Return the (X, Y) coordinate for the center point of the cell that contains the specified text.  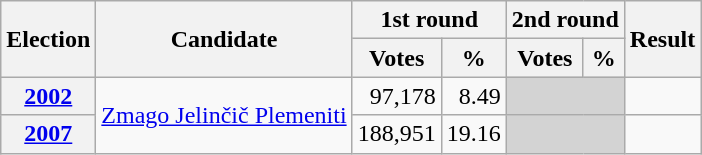
Result (662, 39)
8.49 (474, 96)
Candidate (224, 39)
188,951 (396, 134)
2007 (48, 134)
19.16 (474, 134)
Zmago Jelinčič Plemeniti (224, 115)
97,178 (396, 96)
2nd round (565, 20)
Election (48, 39)
2002 (48, 96)
1st round (429, 20)
